Search for the cell housing the specified text and yield its [X, Y] center coordinate. 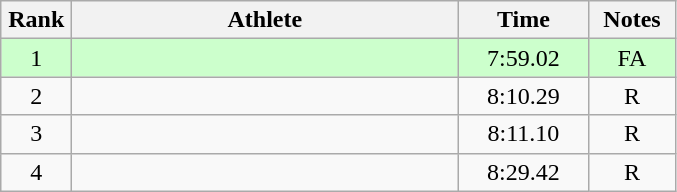
Rank [36, 20]
1 [36, 58]
Athlete [265, 20]
4 [36, 172]
2 [36, 96]
Notes [632, 20]
Time [524, 20]
FA [632, 58]
8:10.29 [524, 96]
8:11.10 [524, 134]
8:29.42 [524, 172]
3 [36, 134]
7:59.02 [524, 58]
